Identify which cell holds the provided text, then report its (x, y) central coordinate. 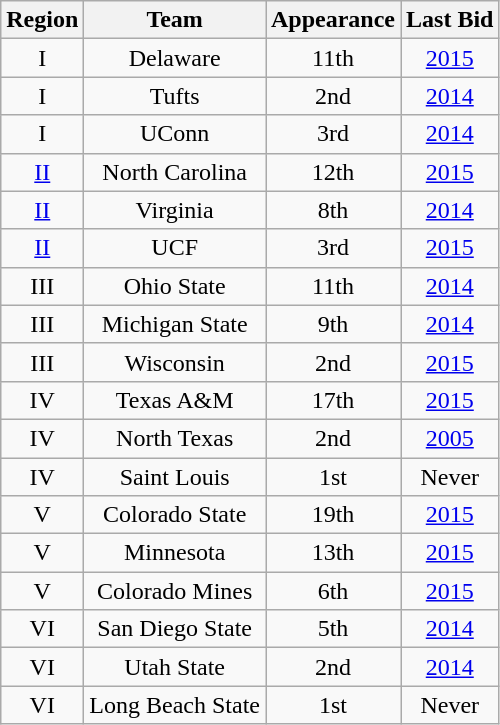
2005 (450, 438)
Colorado State (175, 515)
Virginia (175, 210)
Long Beach State (175, 705)
13th (334, 553)
Region (42, 20)
UCF (175, 248)
17th (334, 400)
Tufts (175, 96)
Texas A&M (175, 400)
UConn (175, 134)
Utah State (175, 667)
Saint Louis (175, 477)
North Texas (175, 438)
12th (334, 172)
North Carolina (175, 172)
19th (334, 515)
Wisconsin (175, 362)
8th (334, 210)
Team (175, 20)
Minnesota (175, 553)
Delaware (175, 58)
Appearance (334, 20)
5th (334, 629)
Michigan State (175, 324)
Colorado Mines (175, 591)
6th (334, 591)
Ohio State (175, 286)
9th (334, 324)
San Diego State (175, 629)
Last Bid (450, 20)
